Locate the cell with the specified text and output its [x, y] center coordinate. 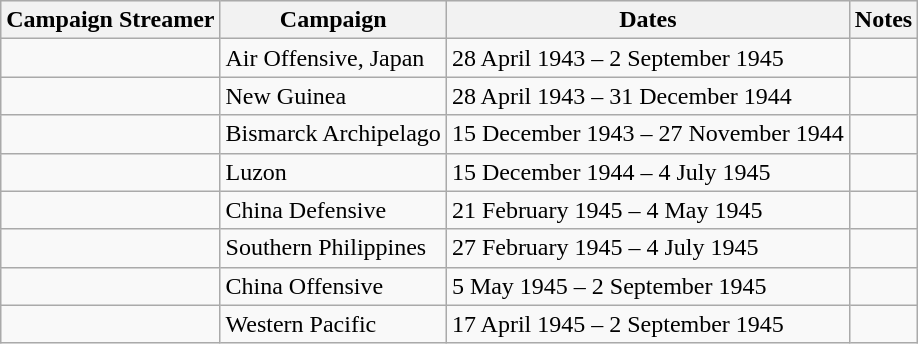
China Defensive [333, 210]
21 February 1945 – 4 May 1945 [648, 210]
Western Pacific [333, 324]
17 April 1945 – 2 September 1945 [648, 324]
27 February 1945 – 4 July 1945 [648, 248]
Air Offensive, Japan [333, 58]
Notes [883, 20]
New Guinea [333, 96]
Campaign [333, 20]
Bismarck Archipelago [333, 134]
5 May 1945 – 2 September 1945 [648, 286]
Campaign Streamer [110, 20]
Southern Philippines [333, 248]
28 April 1943 – 2 September 1945 [648, 58]
China Offensive [333, 286]
15 December 1944 – 4 July 1945 [648, 172]
Luzon [333, 172]
Dates [648, 20]
15 December 1943 – 27 November 1944 [648, 134]
28 April 1943 – 31 December 1944 [648, 96]
